Identify which cell holds the provided text, then report its (X, Y) central coordinate. 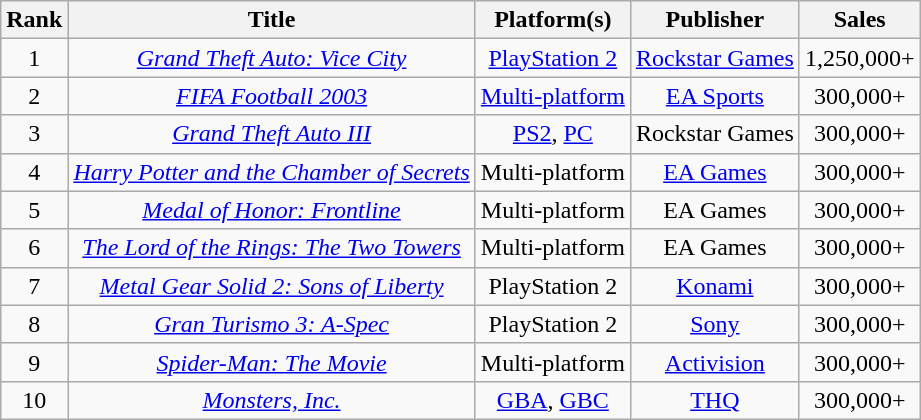
Spider-Man: The Movie (272, 362)
FIFA Football 2003 (272, 96)
10 (34, 400)
6 (34, 248)
9 (34, 362)
EA Sports (714, 96)
2 (34, 96)
Publisher (714, 20)
1 (34, 58)
PS2, PC (552, 134)
4 (34, 172)
Harry Potter and the Chamber of Secrets (272, 172)
THQ (714, 400)
Sales (860, 20)
3 (34, 134)
7 (34, 286)
1,250,000+ (860, 58)
The Lord of the Rings: The Two Towers (272, 248)
Grand Theft Auto: Vice City (272, 58)
Platform(s) (552, 20)
Metal Gear Solid 2: Sons of Liberty (272, 286)
5 (34, 210)
Gran Turismo 3: A-Spec (272, 324)
Konami (714, 286)
Monsters, Inc. (272, 400)
8 (34, 324)
Activision (714, 362)
Rank (34, 20)
Grand Theft Auto III (272, 134)
GBA, GBC (552, 400)
Medal of Honor: Frontline (272, 210)
Title (272, 20)
Sony (714, 324)
